Output the [x, y] coordinate of the center of the cell containing the given text.  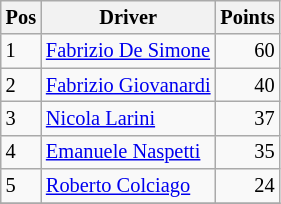
Fabrizio De Simone [128, 51]
37 [247, 118]
60 [247, 51]
3 [21, 118]
1 [21, 51]
Roberto Colciago [128, 186]
35 [247, 152]
Driver [128, 17]
40 [247, 85]
2 [21, 85]
24 [247, 186]
Nicola Larini [128, 118]
Emanuele Naspetti [128, 152]
Points [247, 17]
Pos [21, 17]
Fabrizio Giovanardi [128, 85]
4 [21, 152]
5 [21, 186]
